From the cell containing the given text, extract its center point as (x, y) coordinate. 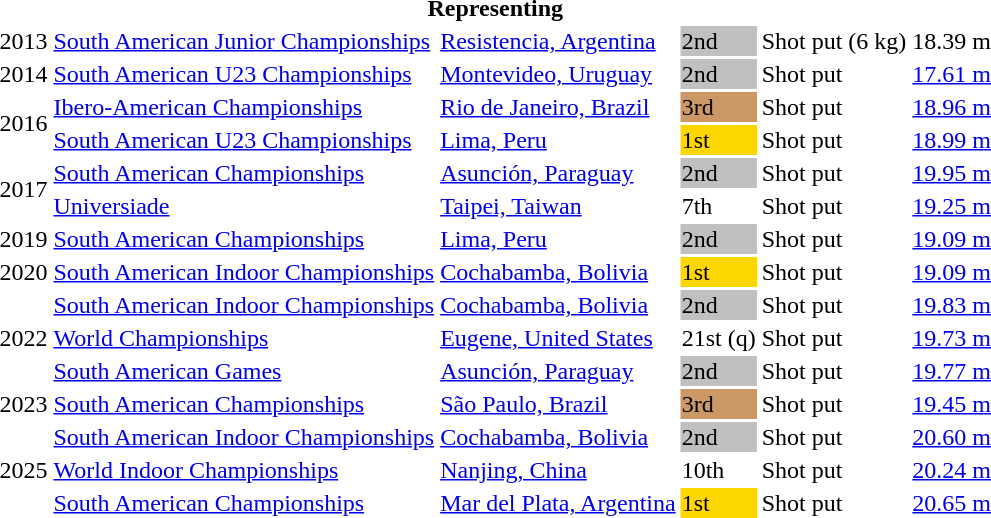
Eugene, United States (558, 338)
Shot put (6 kg) (834, 41)
21st (q) (718, 338)
World Championships (244, 338)
South American Junior Championships (244, 41)
Rio de Janeiro, Brazil (558, 107)
Resistencia, Argentina (558, 41)
South American Games (244, 371)
10th (718, 470)
Universiade (244, 206)
World Indoor Championships (244, 470)
Taipei, Taiwan (558, 206)
São Paulo, Brazil (558, 404)
Montevideo, Uruguay (558, 74)
7th (718, 206)
Nanjing, China (558, 470)
Mar del Plata, Argentina (558, 503)
Ibero-American Championships (244, 107)
